Pinpoint the cell where the given text exists, returning its [x, y] midpoint coordinate. 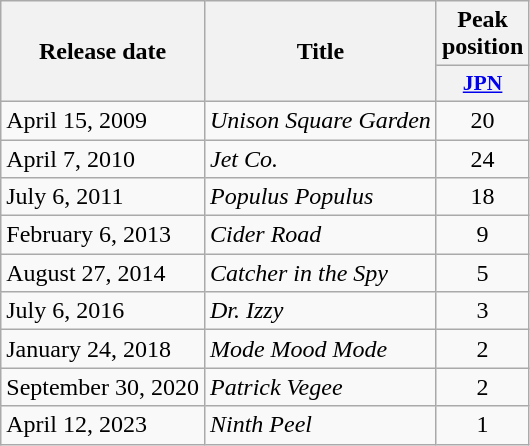
Release date [103, 52]
July 6, 2011 [103, 197]
April 15, 2009 [103, 120]
18 [482, 197]
Dr. Izzy [320, 311]
July 6, 2016 [103, 311]
Cider Road [320, 235]
Patrick Vegee [320, 387]
Unison Square Garden [320, 120]
April 12, 2023 [103, 425]
September 30, 2020 [103, 387]
Populus Populus [320, 197]
August 27, 2014 [103, 273]
Catcher in the Spy [320, 273]
Title [320, 52]
3 [482, 311]
Peak position [482, 34]
February 6, 2013 [103, 235]
January 24, 2018 [103, 349]
5 [482, 273]
20 [482, 120]
Ninth Peel [320, 425]
9 [482, 235]
Mode Mood Mode [320, 349]
1 [482, 425]
Jet Co. [320, 159]
24 [482, 159]
April 7, 2010 [103, 159]
JPN [482, 84]
